For the text-containing cell, return its midpoint in (X, Y) coordinate format. 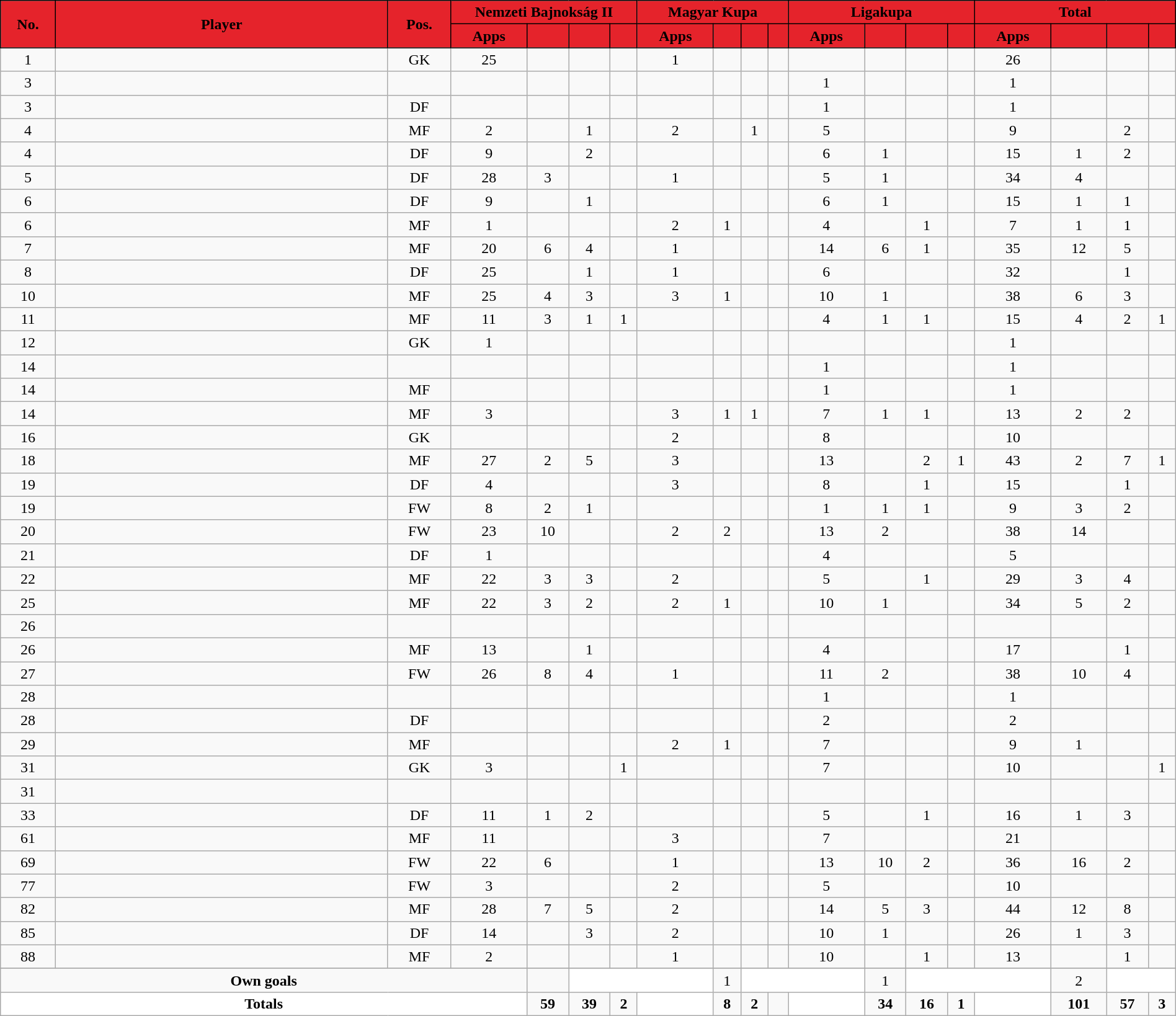
Nemzeti Bajnokság II (545, 12)
61 (29, 839)
No. (29, 24)
Pos. (419, 24)
Total (1075, 12)
Player (221, 24)
36 (1012, 862)
39 (589, 1004)
85 (29, 933)
Totals (264, 1004)
17 (1012, 649)
44 (1012, 909)
33 (29, 815)
82 (29, 909)
88 (29, 956)
69 (29, 862)
32 (1012, 272)
43 (1012, 461)
Own goals (264, 980)
23 (489, 532)
77 (29, 886)
18 (29, 461)
59 (548, 1004)
35 (1012, 248)
101 (1079, 1004)
Magyar Kupa (712, 12)
57 (1128, 1004)
Ligakupa (882, 12)
